Identify which cell holds the provided text, then report its [x, y] central coordinate. 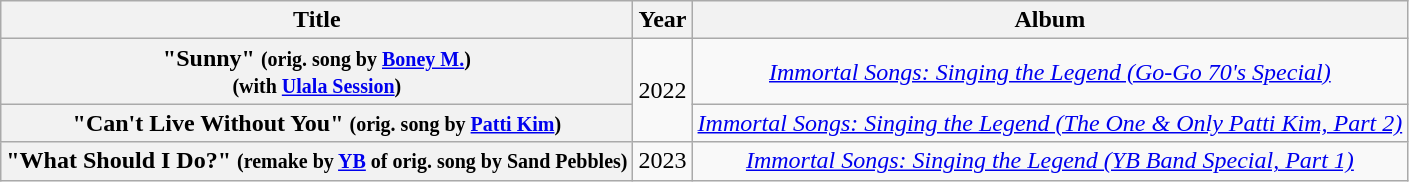
Immortal Songs: Singing the Legend (The One & Only Patti Kim, Part 2) [1050, 123]
"Can't Live Without You" (orig. song by Patti Kim) [317, 123]
Title [317, 20]
Year [662, 20]
Immortal Songs: Singing the Legend (Go-Go 70's Special) [1050, 72]
Immortal Songs: Singing the Legend (YB Band Special, Part 1) [1050, 161]
2023 [662, 161]
"What Should I Do?" (remake by YB of orig. song by Sand Pebbles) [317, 161]
"Sunny" (orig. song by Boney M.)(with Ulala Session) [317, 72]
Album [1050, 20]
2022 [662, 90]
